Pinpoint the cell where the given text exists, returning its [X, Y] midpoint coordinate. 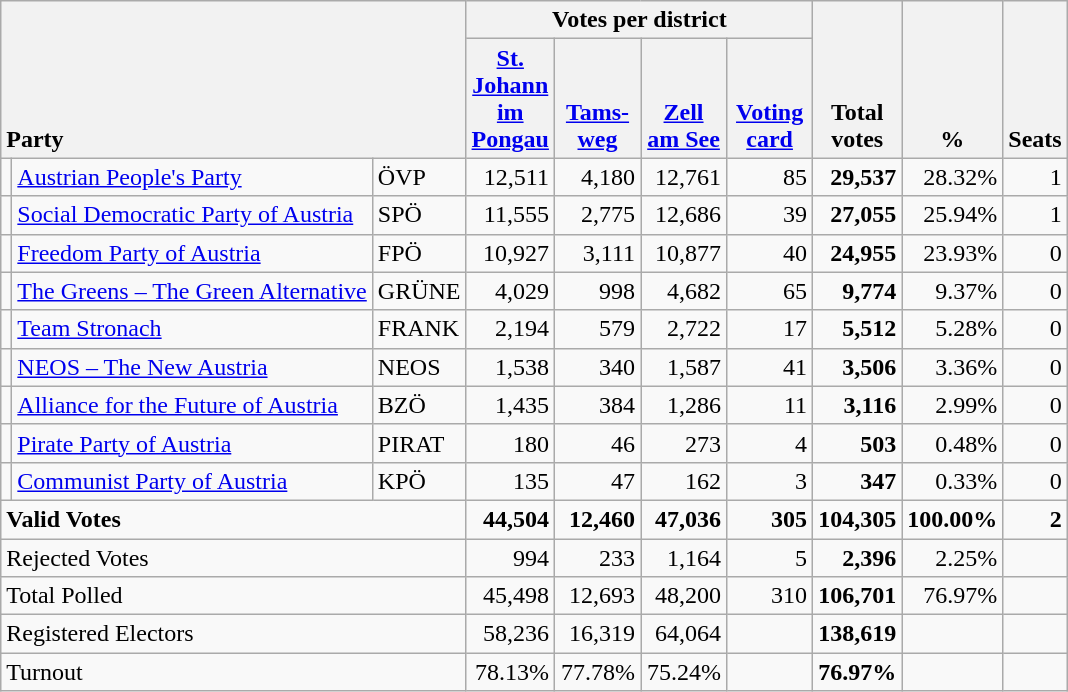
1,286 [684, 405]
39 [770, 215]
12,460 [597, 519]
Totalvotes [858, 80]
12,686 [684, 215]
340 [597, 367]
85 [770, 177]
45,498 [510, 596]
162 [684, 481]
1,435 [510, 405]
11,555 [510, 215]
180 [510, 443]
3,506 [858, 367]
40 [770, 253]
23.93% [952, 253]
106,701 [858, 596]
3,111 [597, 253]
1,587 [684, 367]
65 [770, 291]
Communist Party of Austria [192, 481]
47 [597, 481]
9,774 [858, 291]
44,504 [510, 519]
347 [858, 481]
1,164 [684, 557]
0.48% [952, 443]
Seats [1035, 80]
104,305 [858, 519]
2,396 [858, 557]
2 [1035, 519]
2.25% [952, 557]
24,955 [858, 253]
2,775 [597, 215]
3,116 [858, 405]
998 [597, 291]
FRANK [419, 329]
NEOS – The New Austria [192, 367]
41 [770, 367]
Total Polled [234, 596]
Pirate Party of Austria [192, 443]
4 [770, 443]
138,619 [858, 634]
Votingcard [770, 98]
Tams-weg [597, 98]
2,722 [684, 329]
0.33% [952, 481]
78.13% [510, 672]
Votes per district [640, 20]
Rejected Votes [234, 557]
Alliance for the Future of Austria [192, 405]
12,693 [597, 596]
Registered Electors [234, 634]
3.36% [952, 367]
Social Democratic Party of Austria [192, 215]
Zellam See [684, 98]
16,319 [597, 634]
St.JohannimPongau [510, 98]
58,236 [510, 634]
GRÜNE [419, 291]
2.99% [952, 405]
SPÖ [419, 215]
Team Stronach [192, 329]
64,064 [684, 634]
305 [770, 519]
11 [770, 405]
48,200 [684, 596]
579 [597, 329]
233 [597, 557]
% [952, 80]
Turnout [234, 672]
1,538 [510, 367]
17 [770, 329]
5,512 [858, 329]
75.24% [684, 672]
12,761 [684, 177]
FPÖ [419, 253]
10,877 [684, 253]
KPÖ [419, 481]
Party [234, 80]
25.94% [952, 215]
9.37% [952, 291]
ÖVP [419, 177]
PIRAT [419, 443]
3 [770, 481]
NEOS [419, 367]
273 [684, 443]
10,927 [510, 253]
BZÖ [419, 405]
4,180 [597, 177]
2,194 [510, 329]
Austrian People's Party [192, 177]
Freedom Party of Austria [192, 253]
135 [510, 481]
310 [770, 596]
100.00% [952, 519]
Valid Votes [234, 519]
503 [858, 443]
28.32% [952, 177]
27,055 [858, 215]
47,036 [684, 519]
4,029 [510, 291]
12,511 [510, 177]
5.28% [952, 329]
77.78% [597, 672]
46 [597, 443]
The Greens – The Green Alternative [192, 291]
29,537 [858, 177]
4,682 [684, 291]
384 [597, 405]
994 [510, 557]
5 [770, 557]
